Provide the (X, Y) coordinate of the cell's center where the given text is located.  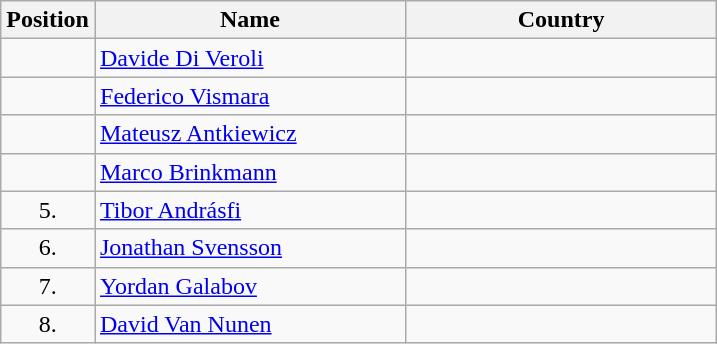
Country (562, 20)
Marco Brinkmann (250, 172)
5. (48, 210)
Mateusz Antkiewicz (250, 134)
Position (48, 20)
Davide Di Veroli (250, 58)
Tibor Andrásfi (250, 210)
Name (250, 20)
David Van Nunen (250, 324)
6. (48, 248)
8. (48, 324)
7. (48, 286)
Yordan Galabov (250, 286)
Jonathan Svensson (250, 248)
Federico Vismara (250, 96)
